Provide the [X, Y] coordinate of the cell's center where the given text is located.  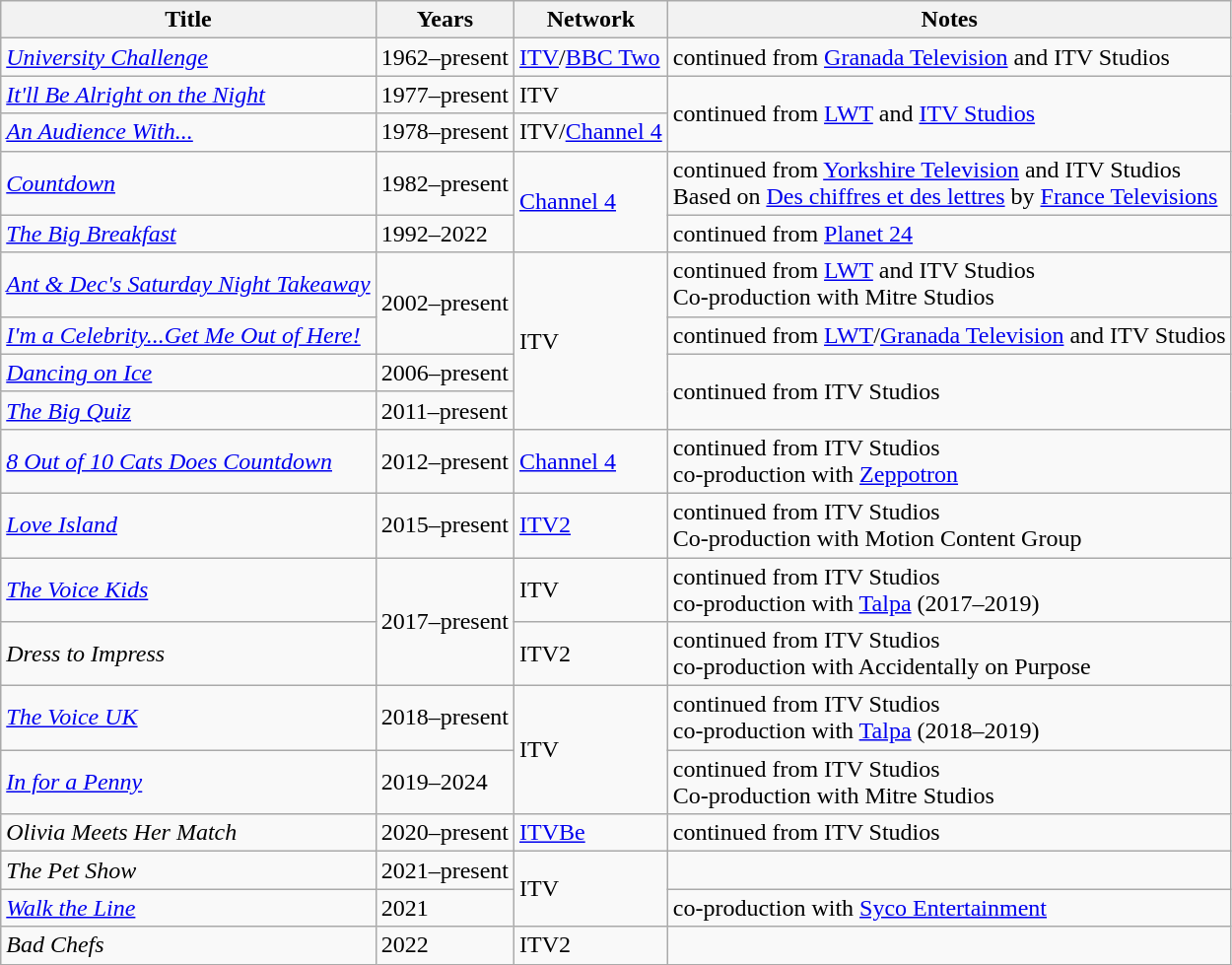
2020–present [445, 833]
Bad Chefs [188, 945]
2006–present [445, 373]
Ant & Dec's Saturday Night Takeaway [188, 284]
continued from ITV Studiosco-production with Accidentally on Purpose [949, 655]
The Voice UK [188, 718]
University Challenge [188, 57]
continued from ITV StudiosCo-production with Mitre Studios [949, 783]
1962–present [445, 57]
8 Out of 10 Cats Does Countdown [188, 461]
2021 [445, 908]
continued from ITV Studiosco-production with Talpa (2018–2019) [949, 718]
The Big Breakfast [188, 234]
1977–present [445, 95]
2017–present [445, 622]
Olivia Meets Her Match [188, 833]
ITVBe [591, 833]
continued from ITV StudiosCo-production with Motion Content Group [949, 524]
1978–present [445, 132]
continued from LWT/Granada Television and ITV Studios [949, 335]
ITV/Channel 4 [591, 132]
co-production with Syco Entertainment [949, 908]
Notes [949, 20]
2012–present [445, 461]
In for a Penny [188, 783]
continued from ITV Studiosco-production with Zeppotron [949, 461]
I'm a Celebrity...Get Me Out of Here! [188, 335]
Walk the Line [188, 908]
It'll Be Alright on the Night [188, 95]
2018–present [445, 718]
An Audience With... [188, 132]
Years [445, 20]
2011–present [445, 410]
The Voice Kids [188, 589]
Love Island [188, 524]
1992–2022 [445, 234]
The Pet Show [188, 870]
continued from ITV Studiosco-production with Talpa (2017–2019) [949, 589]
2022 [445, 945]
2019–2024 [445, 783]
continued from Yorkshire Television and ITV StudiosBased on Des chiffres et des lettres by France Televisions [949, 183]
continued from Planet 24 [949, 234]
The Big Quiz [188, 410]
continued from LWT and ITV Studios [949, 113]
2015–present [445, 524]
Network [591, 20]
1982–present [445, 183]
ITV/BBC Two [591, 57]
Dancing on Ice [188, 373]
continued from Granada Television and ITV Studios [949, 57]
Title [188, 20]
2002–present [445, 304]
Countdown [188, 183]
2021–present [445, 870]
continued from LWT and ITV StudiosCo-production with Mitre Studios [949, 284]
Dress to Impress [188, 655]
